Search for the cell housing the specified text and yield its [X, Y] center coordinate. 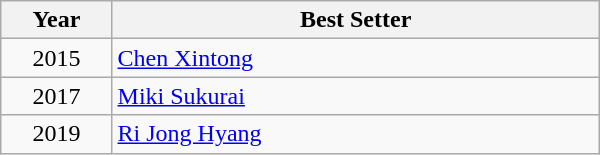
Best Setter [356, 20]
2017 [56, 96]
Ri Jong Hyang [356, 134]
Year [56, 20]
2019 [56, 134]
Chen Xintong [356, 58]
Miki Sukurai [356, 96]
2015 [56, 58]
